Provide the (X, Y) coordinate of the cell's center where the given text is located.  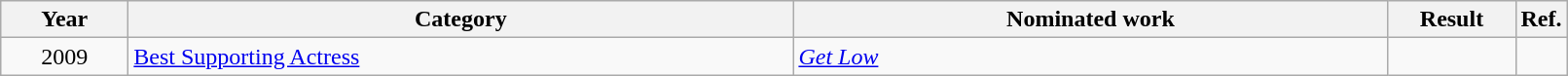
Get Low (1090, 57)
Year (64, 19)
Category (461, 19)
Best Supporting Actress (461, 57)
2009 (64, 57)
Nominated work (1090, 19)
Result (1452, 19)
Ref. (1542, 19)
